Scan for the cell matching the given text and deliver its (X, Y) coordinate at center. 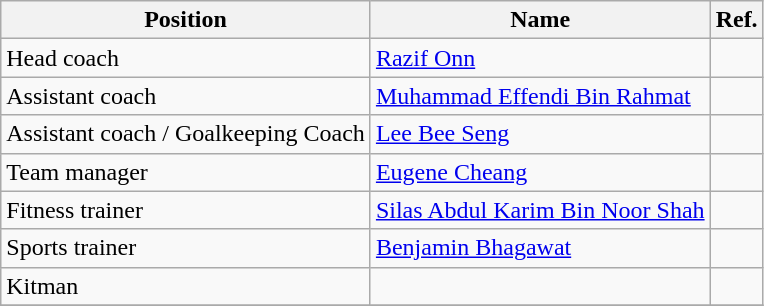
Eugene Cheang (540, 172)
Team manager (186, 172)
Benjamin Bhagawat (540, 248)
Assistant coach / Goalkeeping Coach (186, 134)
Position (186, 20)
Silas Abdul Karim Bin Noor Shah (540, 210)
Lee Bee Seng (540, 134)
Razif Onn (540, 58)
Assistant coach (186, 96)
Name (540, 20)
Fitness trainer (186, 210)
Head coach (186, 58)
Muhammad Effendi Bin Rahmat (540, 96)
Kitman (186, 286)
Ref. (736, 20)
Sports trainer (186, 248)
